Determine the [x, y] coordinate at the center of the cell enclosing the given text.  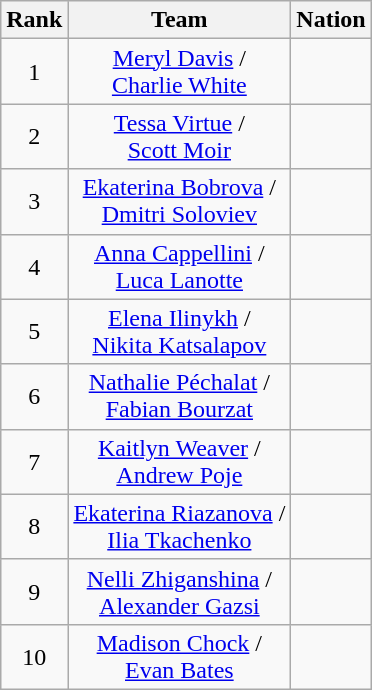
Kaitlyn Weaver / Andrew Poje [180, 462]
Nelli Zhiganshina / Alexander Gazsi [180, 592]
Tessa Virtue / Scott Moir [180, 136]
Team [180, 20]
4 [34, 266]
2 [34, 136]
Meryl Davis / Charlie White [180, 72]
7 [34, 462]
3 [34, 202]
Elena Ilinykh / Nikita Katsalapov [180, 332]
Nathalie Péchalat / Fabian Bourzat [180, 396]
8 [34, 526]
1 [34, 72]
9 [34, 592]
Nation [331, 20]
Ekaterina Bobrova / Dmitri Soloviev [180, 202]
5 [34, 332]
6 [34, 396]
Rank [34, 20]
Ekaterina Riazanova / Ilia Tkachenko [180, 526]
Madison Chock / Evan Bates [180, 656]
Anna Cappellini / Luca Lanotte [180, 266]
10 [34, 656]
